Extract the (x, y) coordinate from the center of the cell holding the provided text.  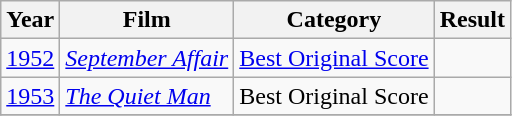
1953 (30, 96)
1952 (30, 58)
Film (147, 20)
Result (472, 20)
Year (30, 20)
Category (334, 20)
The Quiet Man (147, 96)
September Affair (147, 58)
